From the cell containing the given text, extract its center point as (x, y) coordinate. 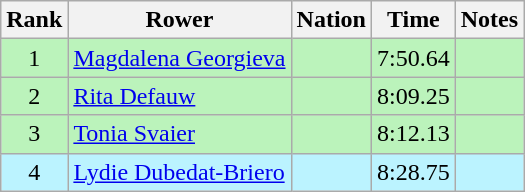
Tonia Svaier (180, 134)
Lydie Dubedat-Briero (180, 172)
4 (34, 172)
2 (34, 96)
Time (413, 20)
8:09.25 (413, 96)
8:12.13 (413, 134)
1 (34, 58)
7:50.64 (413, 58)
Rita Defauw (180, 96)
Rank (34, 20)
3 (34, 134)
Notes (489, 20)
8:28.75 (413, 172)
Rower (180, 20)
Nation (331, 20)
Magdalena Georgieva (180, 58)
